From the cell containing the given text, extract its center point as (x, y) coordinate. 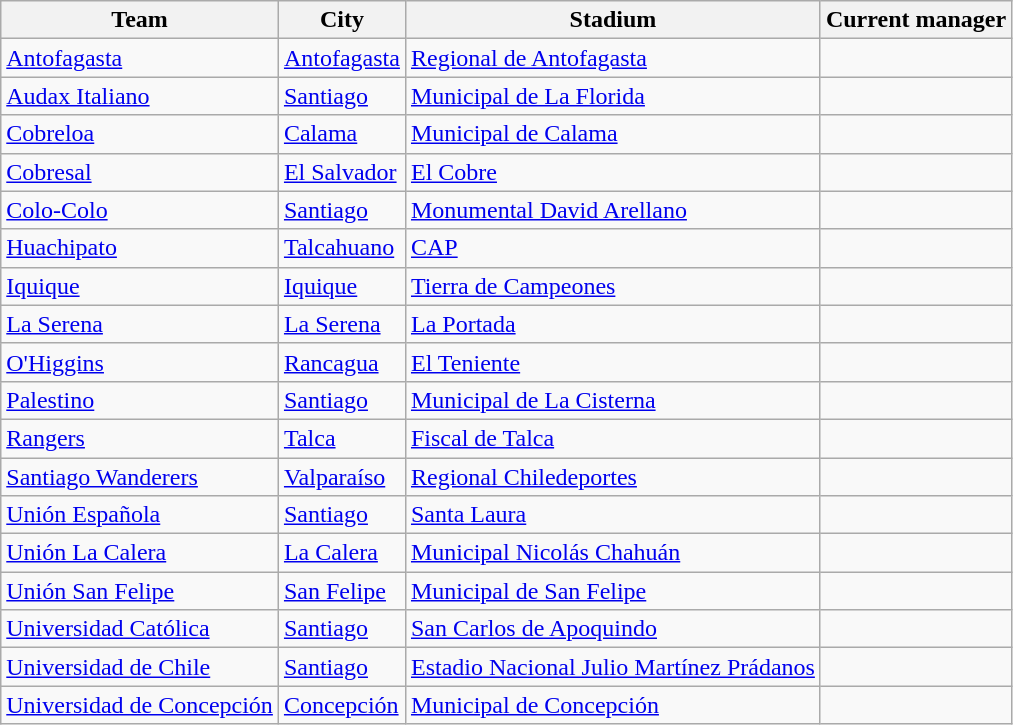
Municipal Nicolás Chahuán (612, 553)
Unión La Calera (140, 553)
Talcahuano (342, 248)
Municipal de San Felipe (612, 591)
Current manager (916, 20)
City (342, 20)
San Carlos de Apoquindo (612, 629)
O'Higgins (140, 362)
Municipal de Calama (612, 134)
Cobreloa (140, 134)
La Portada (612, 324)
Cobresal (140, 172)
Universidad de Concepción (140, 705)
El Cobre (612, 172)
Talca (342, 438)
El Salvador (342, 172)
Unión San Felipe (140, 591)
Huachipato (140, 248)
CAP (612, 248)
Stadium (612, 20)
Tierra de Campeones (612, 286)
La Calera (342, 553)
Universidad de Chile (140, 667)
Santiago Wanderers (140, 477)
Palestino (140, 400)
Universidad Católica (140, 629)
Unión Española (140, 515)
Calama (342, 134)
Team (140, 20)
Municipal de Concepción (612, 705)
San Felipe (342, 591)
Municipal de La Florida (612, 96)
Fiscal de Talca (612, 438)
Regional Chiledeportes (612, 477)
Regional de Antofagasta (612, 58)
Colo-Colo (140, 210)
Estadio Nacional Julio Martínez Prádanos (612, 667)
Audax Italiano (140, 96)
Monumental David Arellano (612, 210)
Rancagua (342, 362)
Rangers (140, 438)
Valparaíso (342, 477)
Santa Laura (612, 515)
Municipal de La Cisterna (612, 400)
Concepción (342, 705)
El Teniente (612, 362)
